Return (x, y) of the center of cell containing provided text 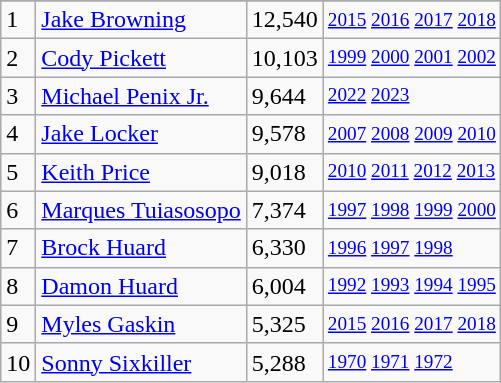
2007 2008 2009 2010 (412, 134)
Michael Penix Jr. (141, 96)
9,018 (284, 172)
9 (18, 324)
Sonny Sixkiller (141, 362)
3 (18, 96)
10,103 (284, 58)
8 (18, 286)
7 (18, 248)
4 (18, 134)
6 (18, 210)
1996 1997 1998 (412, 248)
5 (18, 172)
10 (18, 362)
1992 1993 1994 1995 (412, 286)
Cody Pickett (141, 58)
Jake Browning (141, 20)
1997 1998 1999 2000 (412, 210)
5,288 (284, 362)
1999 2000 2001 2002 (412, 58)
2010 2011 2012 2013 (412, 172)
9,578 (284, 134)
Keith Price (141, 172)
1 (18, 20)
1970 1971 1972 (412, 362)
2022 2023 (412, 96)
Myles Gaskin (141, 324)
2 (18, 58)
5,325 (284, 324)
7,374 (284, 210)
Damon Huard (141, 286)
Marques Tuiasosopo (141, 210)
Brock Huard (141, 248)
9,644 (284, 96)
6,330 (284, 248)
6,004 (284, 286)
12,540 (284, 20)
Jake Locker (141, 134)
